Extract the (x, y) coordinate from the center of the cell holding the provided text.  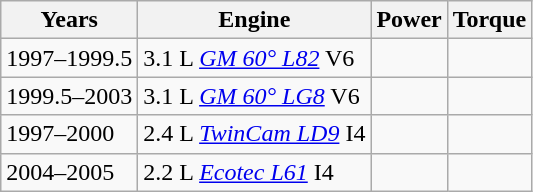
Engine (254, 20)
1997–2000 (70, 134)
3.1 L GM 60° LG8 V6 (254, 96)
1997–1999.5 (70, 58)
1999.5–2003 (70, 96)
3.1 L GM 60° L82 V6 (254, 58)
Torque (489, 20)
2.4 L TwinCam LD9 I4 (254, 134)
2004–2005 (70, 172)
2.2 L Ecotec L61 I4 (254, 172)
Years (70, 20)
Power (409, 20)
